Return (X, Y) of the center of cell containing provided text 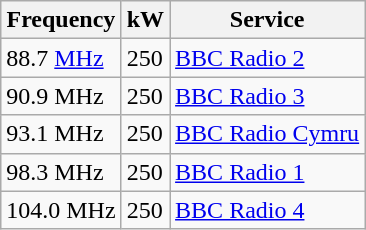
BBC Radio 4 (268, 210)
BBC Radio Cymru (268, 134)
90.9 MHz (61, 96)
Frequency (61, 20)
kW (145, 20)
BBC Radio 1 (268, 172)
BBC Radio 3 (268, 96)
104.0 MHz (61, 210)
88.7 MHz (61, 58)
Service (268, 20)
98.3 MHz (61, 172)
93.1 MHz (61, 134)
BBC Radio 2 (268, 58)
